Extract the (X, Y) coordinate from the center of the cell holding the provided text.  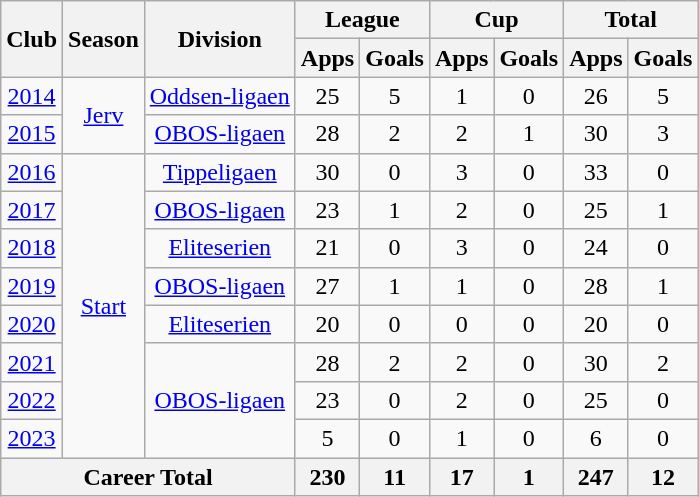
Jerv (104, 115)
27 (327, 286)
2021 (32, 362)
2023 (32, 438)
Oddsen-ligaen (220, 96)
Season (104, 39)
Total (631, 20)
Division (220, 39)
2020 (32, 324)
2022 (32, 400)
Club (32, 39)
230 (327, 477)
Cup (496, 20)
League (362, 20)
6 (596, 438)
26 (596, 96)
24 (596, 248)
Start (104, 305)
247 (596, 477)
2019 (32, 286)
17 (461, 477)
33 (596, 172)
12 (663, 477)
2015 (32, 134)
2014 (32, 96)
11 (395, 477)
21 (327, 248)
2016 (32, 172)
2017 (32, 210)
2018 (32, 248)
Tippeligaen (220, 172)
Career Total (148, 477)
